Return [x, y] of the center of cell containing provided text 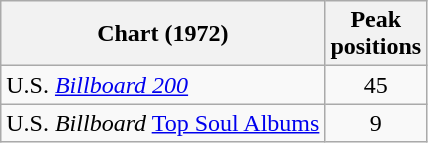
Peak positions [376, 34]
U.S. Billboard 200 [163, 85]
Chart (1972) [163, 34]
9 [376, 123]
U.S. Billboard Top Soul Albums [163, 123]
45 [376, 85]
